Extract the (x, y) coordinate from the center of the cell holding the provided text.  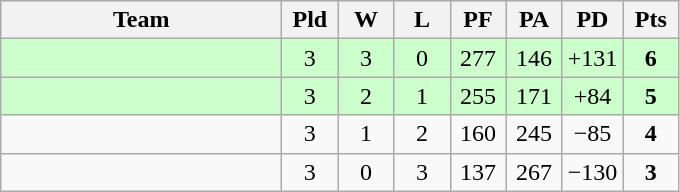
267 (534, 172)
PD (592, 20)
4 (651, 134)
277 (478, 58)
245 (534, 134)
160 (478, 134)
Pts (651, 20)
137 (478, 172)
L (422, 20)
Team (142, 20)
6 (651, 58)
146 (534, 58)
PF (478, 20)
171 (534, 96)
+84 (592, 96)
−85 (592, 134)
255 (478, 96)
PA (534, 20)
W (366, 20)
Pld (310, 20)
+131 (592, 58)
5 (651, 96)
−130 (592, 172)
